Determine the [X, Y] coordinate at the center of the cell enclosing the given text.  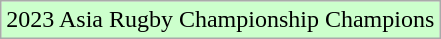
2023 Asia Rugby Championship Champions [220, 20]
